Output the (X, Y) coordinate of the center of the cell containing the given text.  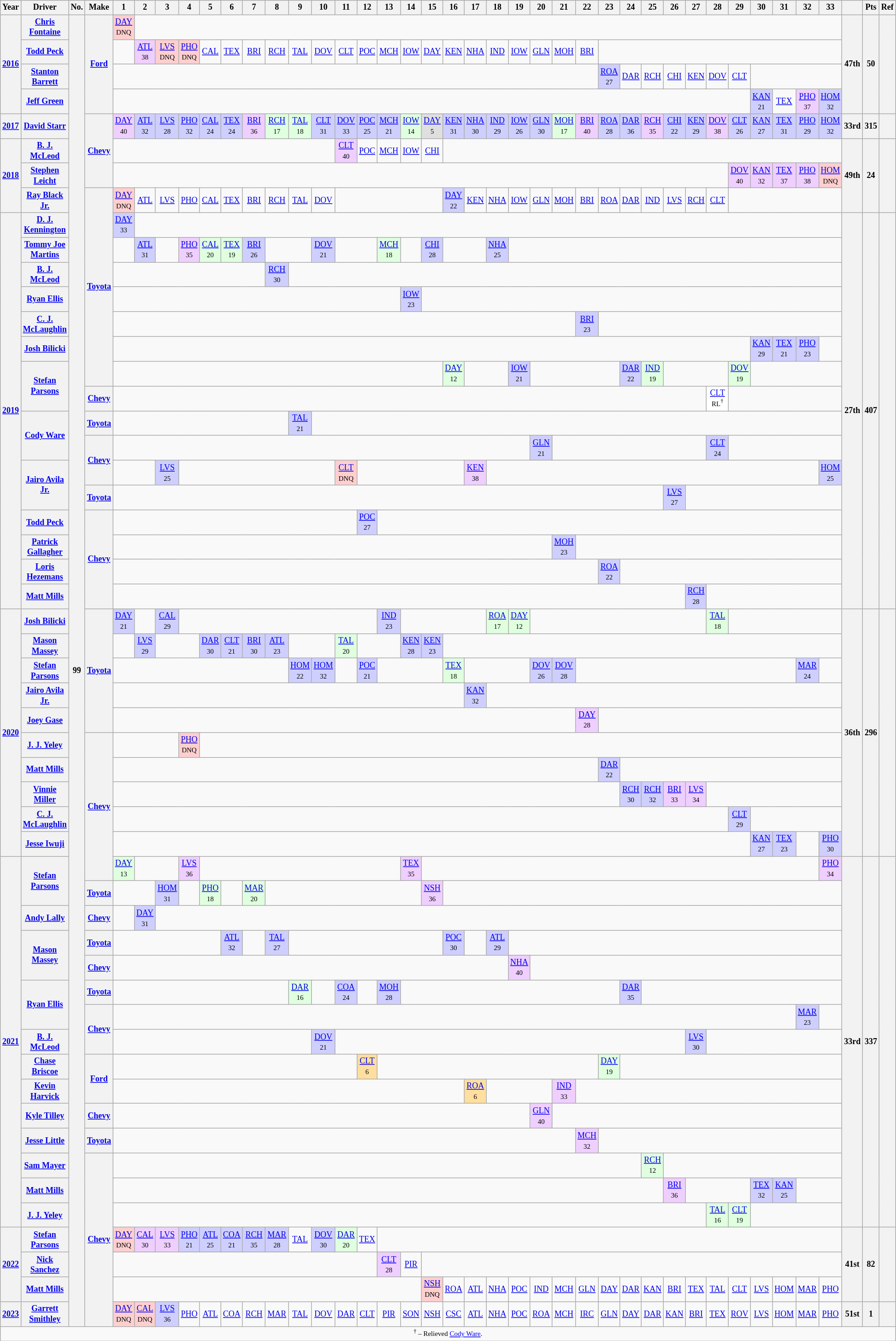
NSH (432, 1314)
TAL27 (277, 943)
TEX31 (784, 126)
PHO37 (808, 101)
2017 (11, 126)
BRI23 (587, 324)
NSHDNQ (432, 1289)
27 (696, 7)
TAL21 (301, 423)
407 (871, 410)
TEX37 (784, 176)
33 (831, 7)
RCH28 (696, 597)
Cody Ware (45, 435)
PHO35 (189, 250)
337 (871, 1042)
DOV38 (718, 126)
DAY19 (609, 1067)
2020 (11, 733)
COA21 (231, 1240)
DAY33 (124, 225)
TEX35 (411, 868)
POC30 (454, 943)
8 (277, 7)
CLT31 (324, 126)
36th (853, 733)
Ref (887, 7)
PHO32 (189, 126)
DAY28 (587, 720)
ATL38 (145, 52)
CLT6 (367, 1067)
ROA27 (609, 77)
PHO34 (831, 868)
NHA40 (519, 968)
CLT24 (718, 448)
IND19 (653, 373)
TAL20 (346, 646)
3 (167, 7)
DOV28 (564, 671)
Stanton Barrett (45, 77)
MCH32 (587, 1141)
Chris Fontaine (45, 27)
POC21 (367, 671)
DAR16 (301, 992)
IOW26 (519, 126)
ROA28 (609, 126)
POC25 (367, 126)
Garrett Smithley (45, 1314)
MAR28 (277, 1240)
LVS27 (675, 497)
13 (389, 7)
CLT29 (740, 819)
Sam Mayer (45, 1165)
DAY22 (454, 201)
CLTDNQ (346, 473)
LVS25 (167, 473)
COA24 (346, 992)
KEN31 (454, 126)
41st (853, 1264)
22 (587, 7)
16 (454, 7)
2019 (11, 410)
Patrick Gallagher (45, 547)
TEX18 (454, 671)
TAL16 (718, 1215)
MAR23 (808, 1017)
ATL25 (210, 1240)
CAL20 (210, 250)
31 (784, 7)
Year (11, 7)
Stephen Leicht (45, 176)
D. J. Kennington (45, 225)
POC27 (367, 522)
David Starr (45, 126)
IOW21 (519, 373)
ATL29 (497, 943)
99 (77, 670)
Driver (45, 7)
DAY21 (124, 621)
CALDNQ (145, 1314)
PHO18 (210, 893)
TEX19 (231, 250)
BRI40 (587, 126)
ROA6 (475, 1091)
2023 (11, 1314)
23 (609, 7)
315 (871, 126)
CHI22 (675, 126)
CLTRL† (718, 398)
TEX24 (231, 126)
PHO30 (831, 844)
KEN23 (432, 646)
27th (853, 410)
2018 (11, 175)
296 (871, 733)
IRC (587, 1314)
ROV (740, 1314)
HOM25 (831, 473)
KAN25 (784, 1190)
MAR20 (254, 893)
DAR36 (631, 126)
Jesse Iwuji (45, 844)
ROA22 (609, 572)
CLT28 (389, 1264)
ATL31 (145, 250)
MOH17 (564, 126)
LVS30 (696, 1042)
11 (346, 7)
IOW14 (411, 126)
DAY40 (124, 126)
LVS28 (167, 126)
MAR24 (808, 671)
26 (675, 7)
Kevin Harvick (45, 1091)
MCH18 (389, 250)
28 (718, 7)
14 (411, 7)
PHO38 (808, 176)
4 (189, 7)
Make (99, 7)
RCH12 (653, 1165)
Jeff Green (45, 101)
6 (231, 7)
Ray Black Jr. (45, 201)
DAR35 (631, 992)
2022 (11, 1264)
LVSDNQ (167, 52)
47th (853, 65)
No. (77, 7)
DOV19 (740, 373)
BRI26 (254, 250)
Jesse Little (45, 1141)
CAL30 (145, 1240)
2 (145, 7)
2016 (11, 65)
LVS34 (696, 794)
RCH17 (277, 126)
Tommy Joe Martins (45, 250)
Andy Lally (45, 918)
ATL23 (277, 646)
29 (740, 7)
IND29 (497, 126)
15 (432, 7)
21 (564, 7)
COA (231, 1314)
RCH32 (653, 794)
2021 (11, 1042)
CLT19 (740, 1215)
Nick Sanchez (45, 1264)
LVS33 (167, 1240)
LVS29 (145, 646)
50 (871, 65)
Joey Gase (45, 720)
CLT40 (346, 151)
NHA30 (475, 126)
DAY5 (432, 126)
32 (808, 7)
DOV33 (346, 126)
DOV40 (740, 176)
CLT26 (740, 126)
TEX32 (761, 1190)
DAY31 (145, 918)
30 (761, 7)
MCH21 (389, 126)
PHO21 (189, 1240)
IND23 (389, 621)
49th (853, 175)
17 (475, 7)
KEN28 (411, 646)
5 (210, 7)
TEX21 (784, 349)
MOH23 (564, 547)
DAY13 (124, 868)
GLN21 (541, 448)
KEN38 (475, 473)
19 (519, 7)
KAN29 (761, 349)
HOM22 (301, 671)
NHA25 (497, 250)
MOH28 (389, 992)
PHO23 (808, 349)
GLN30 (541, 126)
SON (411, 1314)
PHO29 (808, 126)
12 (367, 7)
CHI28 (432, 250)
18 (497, 7)
CAL29 (167, 621)
HOMDNQ (831, 176)
20 (541, 7)
Pts (871, 7)
Chase Briscoe (45, 1067)
Loris Hezemans (45, 572)
9 (301, 7)
BRI30 (254, 646)
82 (871, 1264)
10 (324, 7)
25 (653, 7)
Vinnie Miller (45, 794)
CLT21 (231, 646)
ROA17 (497, 621)
KAN21 (761, 101)
IOW23 (411, 299)
Kyle Tilley (45, 1116)
DAR20 (346, 1240)
CAL24 (210, 126)
HOM31 (167, 893)
IND33 (564, 1091)
NSH36 (432, 893)
7 (254, 7)
† – Relieved Cody Ware. (448, 1334)
BRI33 (675, 794)
CSC (454, 1314)
51st (853, 1314)
GLN40 (541, 1116)
TEX23 (784, 844)
KEN29 (696, 126)
DOV30 (324, 1240)
DAR30 (210, 646)
DOV26 (541, 671)
